Determine the (x, y) coordinate at the center of the cell enclosing the given text.  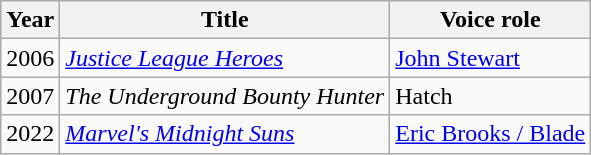
Voice role (490, 20)
Eric Brooks / Blade (490, 134)
John Stewart (490, 58)
Year (30, 20)
2006 (30, 58)
2007 (30, 96)
Marvel's Midnight Suns (225, 134)
Title (225, 20)
Hatch (490, 96)
2022 (30, 134)
The Underground Bounty Hunter (225, 96)
Justice League Heroes (225, 58)
